Output the (x, y) coordinate of the center of the cell containing the given text.  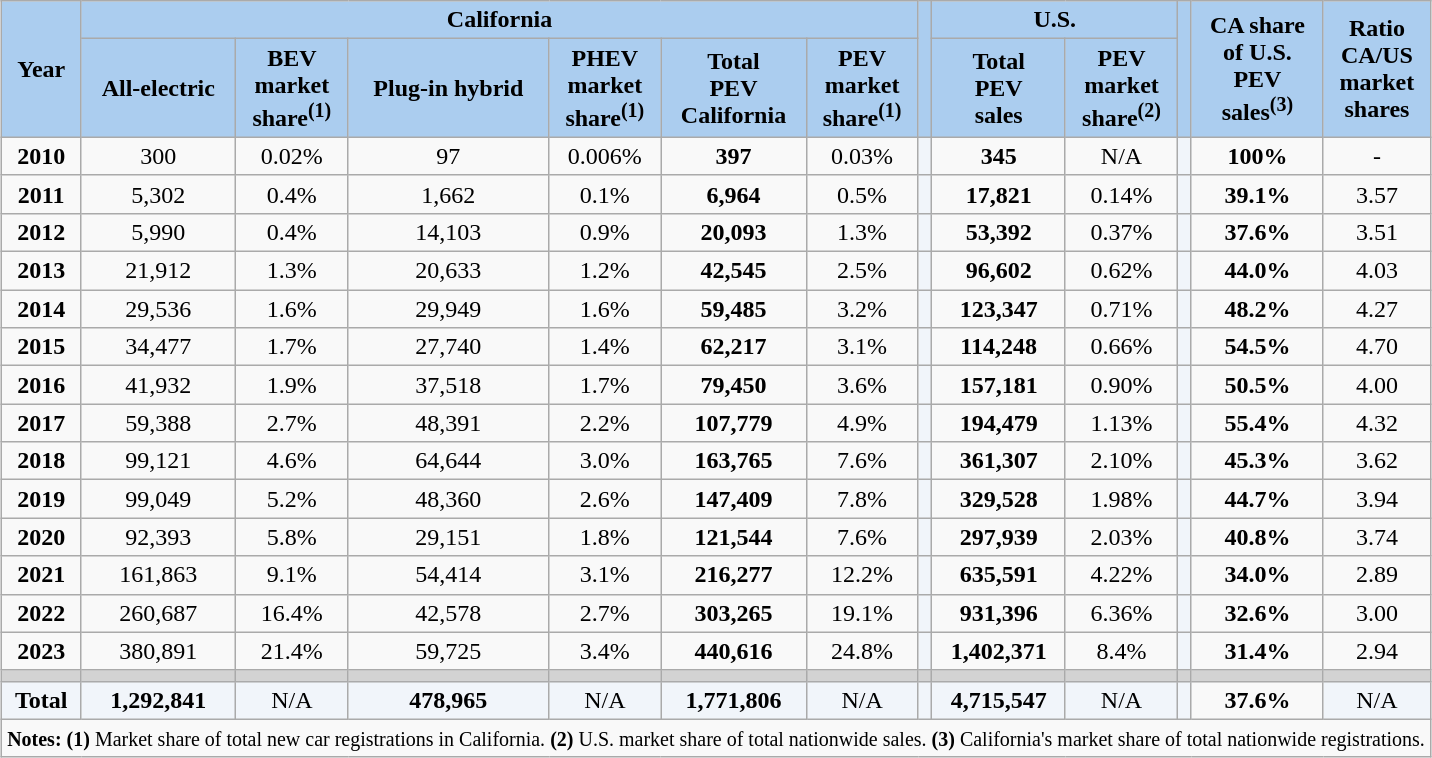
4,715,547 (998, 700)
3.57 (1376, 194)
39.1% (1257, 194)
3.94 (1376, 499)
1.2% (605, 271)
Total (42, 700)
635,591 (998, 575)
2022 (42, 613)
100% (1257, 156)
4.03 (1376, 271)
147,409 (734, 499)
All-electric (158, 88)
0.71% (1121, 309)
2.10% (1121, 461)
478,965 (448, 700)
5,302 (158, 194)
0.5% (862, 194)
6.36% (1121, 613)
24.8% (862, 651)
380,891 (158, 651)
40.8% (1257, 537)
9.1% (292, 575)
2010 (42, 156)
7.8% (862, 499)
931,396 (998, 613)
96,602 (998, 271)
107,779 (734, 423)
32.6% (1257, 613)
59,485 (734, 309)
2015 (42, 347)
0.66% (1121, 347)
48.2% (1257, 309)
4.22% (1121, 575)
0.90% (1121, 385)
2018 (42, 461)
0.1% (605, 194)
CA shareof U.S.PEVsales(3) (1257, 70)
157,181 (998, 385)
216,277 (734, 575)
California (500, 20)
3.00 (1376, 613)
31.4% (1257, 651)
0.9% (605, 232)
2023 (42, 651)
21.4% (292, 651)
8.4% (1121, 651)
2.5% (862, 271)
44.7% (1257, 499)
4.32 (1376, 423)
79,450 (734, 385)
440,616 (734, 651)
27,740 (448, 347)
5.8% (292, 537)
4.00 (1376, 385)
0.006% (605, 156)
3.2% (862, 309)
RatioCA/USmarketshares (1376, 70)
34,477 (158, 347)
2020 (42, 537)
59,725 (448, 651)
300 (158, 156)
161,863 (158, 575)
123,347 (998, 309)
16.4% (292, 613)
PEVmarketshare(1) (862, 88)
361,307 (998, 461)
62,217 (734, 347)
3.6% (862, 385)
3.51 (1376, 232)
Year (42, 70)
2017 (42, 423)
TotalPEVsales (998, 88)
19.1% (862, 613)
37,518 (448, 385)
1.13% (1121, 423)
1.9% (292, 385)
48,391 (448, 423)
2.89 (1376, 575)
BEVmarketshare(1) (292, 88)
TotalPEVCalifornia (734, 88)
45.3% (1257, 461)
4.9% (862, 423)
92,393 (158, 537)
4.70 (1376, 347)
1,292,841 (158, 700)
41,932 (158, 385)
54,414 (448, 575)
1,662 (448, 194)
29,151 (448, 537)
99,049 (158, 499)
55.4% (1257, 423)
0.62% (1121, 271)
20,633 (448, 271)
21,912 (158, 271)
97 (448, 156)
0.37% (1121, 232)
42,545 (734, 271)
12.2% (862, 575)
1,402,371 (998, 651)
2019 (42, 499)
PEV marketshare(2) (1121, 88)
3.0% (605, 461)
297,939 (998, 537)
50.5% (1257, 385)
4.27 (1376, 309)
5.2% (292, 499)
34.0% (1257, 575)
1.98% (1121, 499)
64,644 (448, 461)
6,964 (734, 194)
2013 (42, 271)
Plug-in hybrid (448, 88)
345 (998, 156)
4.6% (292, 461)
0.14% (1121, 194)
163,765 (734, 461)
2012 (42, 232)
3.74 (1376, 537)
1.8% (605, 537)
5,990 (158, 232)
121,544 (734, 537)
59,388 (158, 423)
- (1376, 156)
44.0% (1257, 271)
3.62 (1376, 461)
0.03% (862, 156)
2.94 (1376, 651)
2014 (42, 309)
53,392 (998, 232)
0.02% (292, 156)
PHEVmarketshare(1) (605, 88)
17,821 (998, 194)
2.6% (605, 499)
397 (734, 156)
29,536 (158, 309)
29,949 (448, 309)
2.03% (1121, 537)
114,248 (998, 347)
1.4% (605, 347)
3.4% (605, 651)
2011 (42, 194)
99,121 (158, 461)
2021 (42, 575)
48,360 (448, 499)
20,093 (734, 232)
2.2% (605, 423)
14,103 (448, 232)
U.S. (1055, 20)
303,265 (734, 613)
1,771,806 (734, 700)
329,528 (998, 499)
42,578 (448, 613)
2016 (42, 385)
194,479 (998, 423)
260,687 (158, 613)
54.5% (1257, 347)
